Output the (x, y) coordinate of the center of the cell containing the given text.  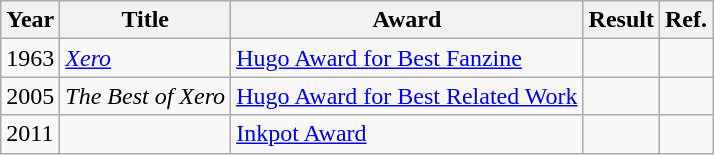
Title (146, 20)
Result (621, 20)
Year (30, 20)
1963 (30, 58)
The Best of Xero (146, 96)
Xero (146, 58)
Ref. (686, 20)
Inkpot Award (407, 134)
Hugo Award for Best Related Work (407, 96)
2011 (30, 134)
2005 (30, 96)
Hugo Award for Best Fanzine (407, 58)
Award (407, 20)
